Output the [x, y] coordinate of the center of the cell containing the given text.  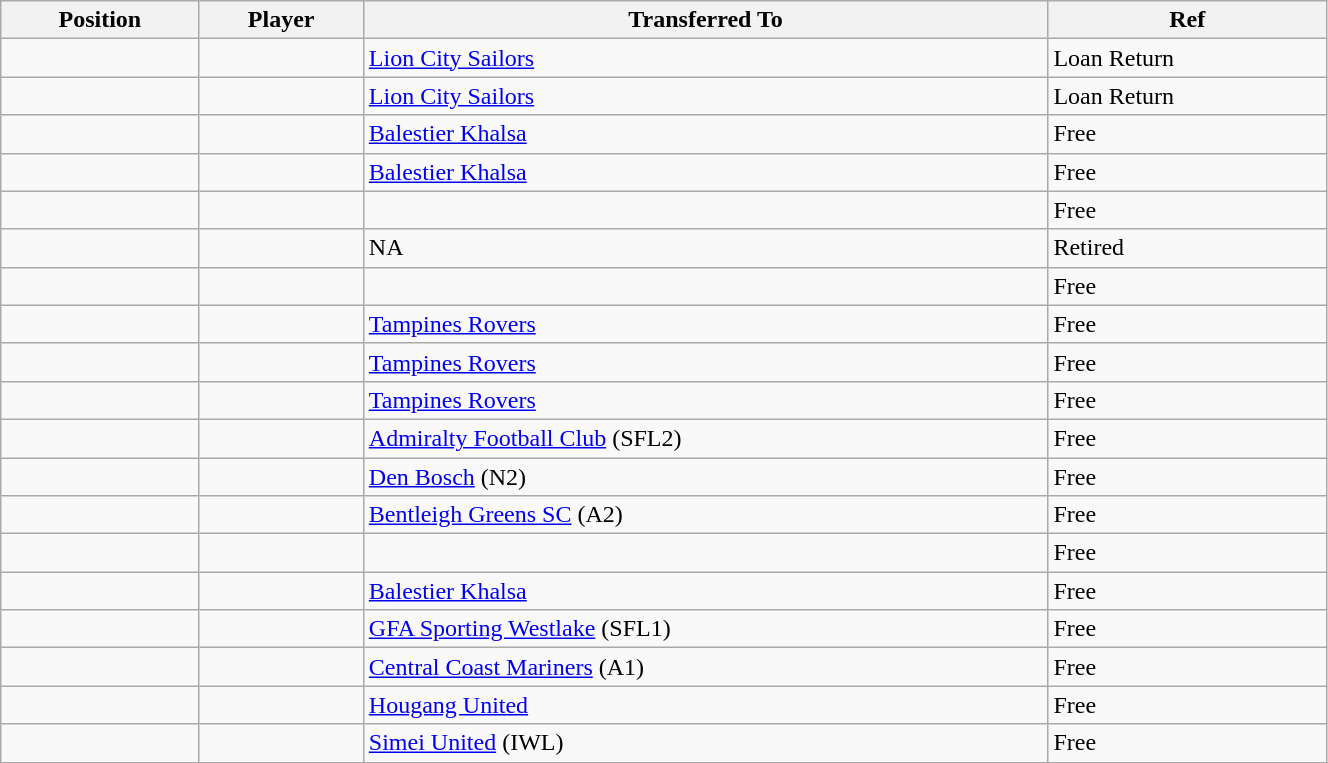
Admiralty Football Club (SFL2) [706, 438]
Retired [1188, 248]
Player [281, 20]
Ref [1188, 20]
Transferred To [706, 20]
NA [706, 248]
Den Bosch (N2) [706, 477]
Hougang United [706, 705]
Bentleigh Greens SC (A2) [706, 515]
Simei United (IWL) [706, 743]
GFA Sporting Westlake (SFL1) [706, 629]
Position [100, 20]
Central Coast Mariners (A1) [706, 667]
